Pinpoint the cell where the given text exists, returning its (X, Y) midpoint coordinate. 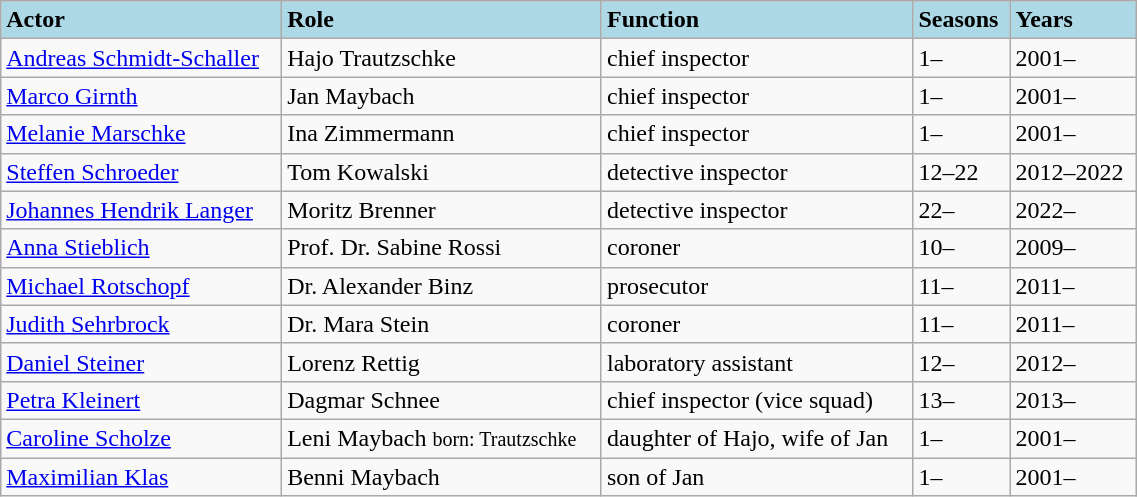
Ina Zimmermann (442, 134)
Michael Rotschopf (142, 286)
Maximilian Klas (142, 477)
Caroline Scholze (142, 438)
Benni Maybach (442, 477)
Steffen Schroeder (142, 172)
13– (962, 400)
Seasons (962, 20)
Johannes Hendrik Langer (142, 210)
12– (962, 362)
Andreas Schmidt-Schaller (142, 58)
2012– (1074, 362)
Leni Maybach born: Trautzschke (442, 438)
Function (756, 20)
daughter of Hajo, wife of Jan (756, 438)
Daniel Steiner (142, 362)
Dr. Mara Stein (442, 324)
Hajo Trautzschke (442, 58)
12–22 (962, 172)
laboratory assistant (756, 362)
chief inspector (vice squad) (756, 400)
10– (962, 248)
Role (442, 20)
Actor (142, 20)
2013– (1074, 400)
Petra Kleinert (142, 400)
Anna Stieblich (142, 248)
2012–2022 (1074, 172)
Tom Kowalski (442, 172)
Years (1074, 20)
2009– (1074, 248)
Dagmar Schnee (442, 400)
Dr. Alexander Binz (442, 286)
Judith Sehrbrock (142, 324)
Jan Maybach (442, 96)
Prof. Dr. Sabine Rossi (442, 248)
Marco Girnth (142, 96)
Melanie Marschke (142, 134)
prosecutor (756, 286)
22– (962, 210)
Moritz Brenner (442, 210)
2022– (1074, 210)
son of Jan (756, 477)
Lorenz Rettig (442, 362)
